From the cell containing the given text, extract its center point as [X, Y] coordinate. 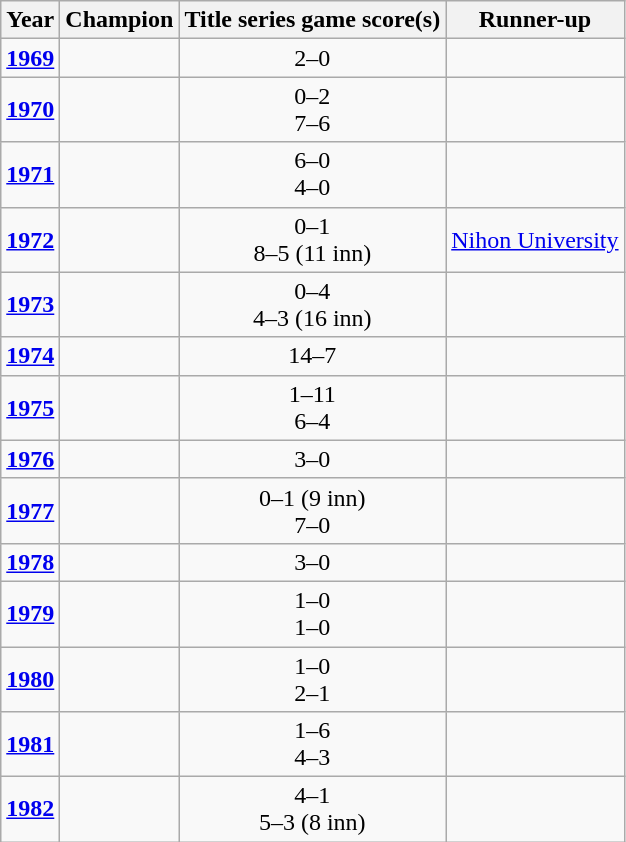
Nihon University [535, 240]
1–01–0 [312, 614]
1982 [30, 810]
14–7 [312, 356]
2–0 [312, 58]
1–64–3 [312, 744]
0–1 (9 inn)7–0 [312, 510]
1976 [30, 459]
0–18–5 (11 inn) [312, 240]
0–27–6 [312, 110]
6–04–0 [312, 174]
1975 [30, 408]
0–44–3 (16 inn) [312, 304]
Title series game score(s) [312, 20]
1980 [30, 678]
1979 [30, 614]
1970 [30, 110]
1973 [30, 304]
1981 [30, 744]
1–02–1 [312, 678]
1972 [30, 240]
Runner-up [535, 20]
1971 [30, 174]
1969 [30, 58]
Year [30, 20]
1974 [30, 356]
4–15–3 (8 inn) [312, 810]
1978 [30, 562]
1977 [30, 510]
1–116–4 [312, 408]
Champion [120, 20]
